Find where the given text appears and provide that cell's center as [x, y] coordinate. 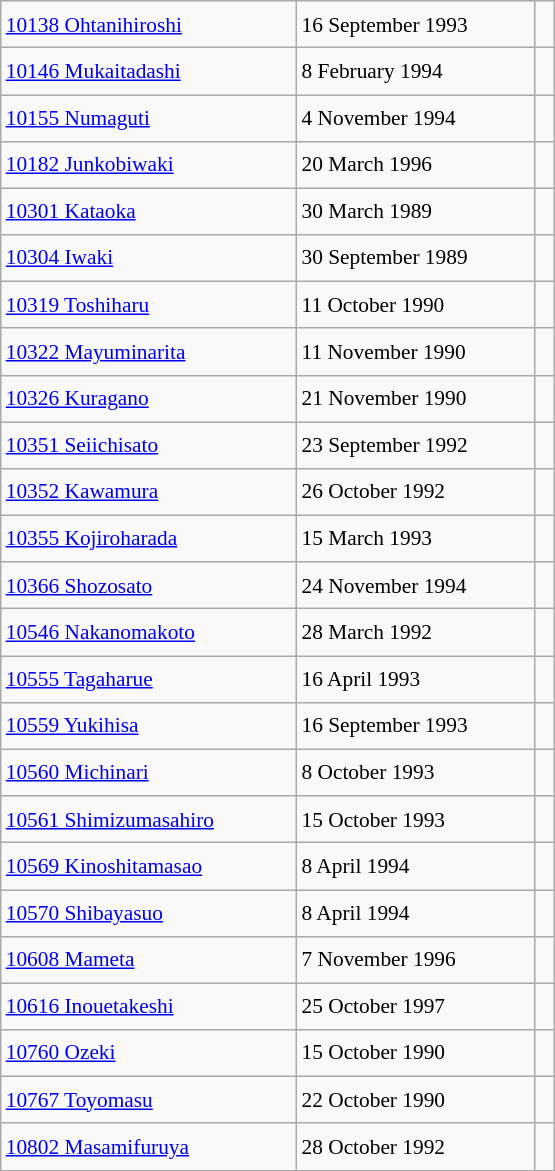
28 October 1992 [416, 1146]
11 November 1990 [416, 352]
23 September 1992 [416, 446]
24 November 1994 [416, 586]
10570 Shibayasuo [149, 914]
10146 Mukaitadashi [149, 72]
10560 Michinari [149, 772]
8 October 1993 [416, 772]
10559 Yukihisa [149, 726]
10366 Shozosato [149, 586]
30 September 1989 [416, 258]
10326 Kuragano [149, 398]
15 October 1993 [416, 820]
4 November 1994 [416, 118]
10616 Inouetakeshi [149, 1006]
10555 Tagaharue [149, 680]
10546 Nakanomakoto [149, 632]
7 November 1996 [416, 960]
8 February 1994 [416, 72]
25 October 1997 [416, 1006]
26 October 1992 [416, 492]
10155 Numaguti [149, 118]
10767 Toyomasu [149, 1100]
10355 Kojiroharada [149, 538]
10304 Iwaki [149, 258]
10319 Toshiharu [149, 306]
21 November 1990 [416, 398]
15 March 1993 [416, 538]
16 April 1993 [416, 680]
10138 Ohtanihiroshi [149, 24]
30 March 1989 [416, 212]
20 March 1996 [416, 164]
10802 Masamifuruya [149, 1146]
10182 Junkobiwaki [149, 164]
10351 Seiichisato [149, 446]
10301 Kataoka [149, 212]
28 March 1992 [416, 632]
10352 Kawamura [149, 492]
10569 Kinoshitamasao [149, 866]
10608 Mameta [149, 960]
15 October 1990 [416, 1054]
11 October 1990 [416, 306]
22 October 1990 [416, 1100]
10322 Mayuminarita [149, 352]
10760 Ozeki [149, 1054]
10561 Shimizumasahiro [149, 820]
